From the cell containing the given text, extract its center point as [X, Y] coordinate. 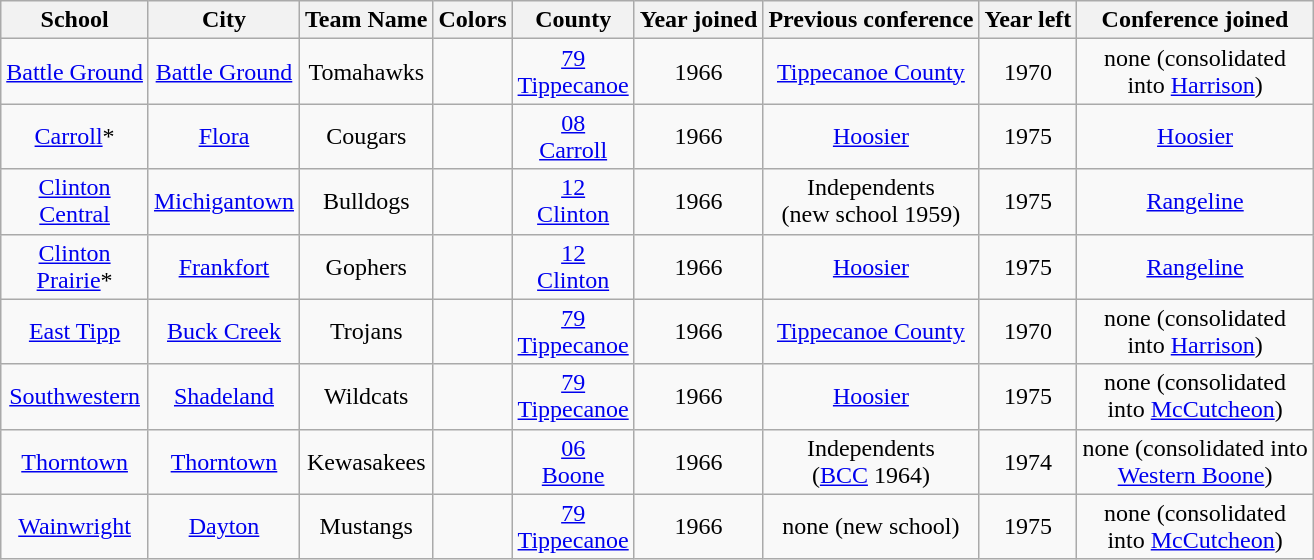
Tomahawks [367, 72]
Independents(BCC 1964) [871, 462]
Wainwright [75, 526]
Independents(new school 1959) [871, 202]
School [75, 20]
none (new school) [871, 526]
County [573, 20]
Carroll* [75, 136]
Mustangs [367, 526]
Colors [472, 20]
Previous conference [871, 20]
Gophers [367, 266]
Wildcats [367, 396]
Dayton [224, 526]
Michigantown [224, 202]
Trojans [367, 332]
06 Boone [573, 462]
1974 [1028, 462]
Year left [1028, 20]
Cougars [367, 136]
Flora [224, 136]
Frankfort [224, 266]
Team Name [367, 20]
Southwestern [75, 396]
none (consolidated into Western Boone) [1195, 462]
Kewasakees [367, 462]
Clinton Prairie* [75, 266]
Conference joined [1195, 20]
Bulldogs [367, 202]
Shadeland [224, 396]
Clinton Central [75, 202]
08 Carroll [573, 136]
Buck Creek [224, 332]
Year joined [698, 20]
East Tipp [75, 332]
City [224, 20]
